Return the [X, Y] coordinate for the center point of the cell that contains the specified text.  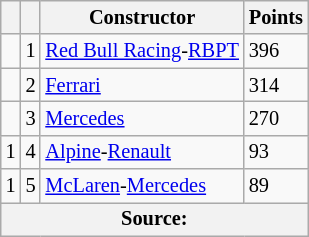
Ferrari [142, 85]
Red Bull Racing-RBPT [142, 51]
89 [276, 186]
Constructor [142, 17]
2 [31, 85]
Alpine-Renault [142, 152]
5 [31, 186]
Points [276, 17]
Mercedes [142, 118]
3 [31, 118]
396 [276, 51]
McLaren-Mercedes [142, 186]
93 [276, 152]
270 [276, 118]
Source: [154, 219]
314 [276, 85]
4 [31, 152]
